Return [X, Y] of the center of cell containing provided text 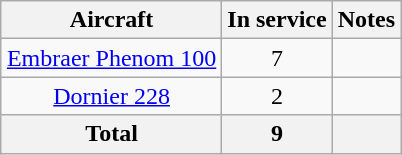
In service [277, 20]
9 [277, 134]
Dornier 228 [111, 96]
2 [277, 96]
Total [111, 134]
Notes [366, 20]
7 [277, 58]
Aircraft [111, 20]
Embraer Phenom 100 [111, 58]
